Locate the cell with the specified text and output its [X, Y] center coordinate. 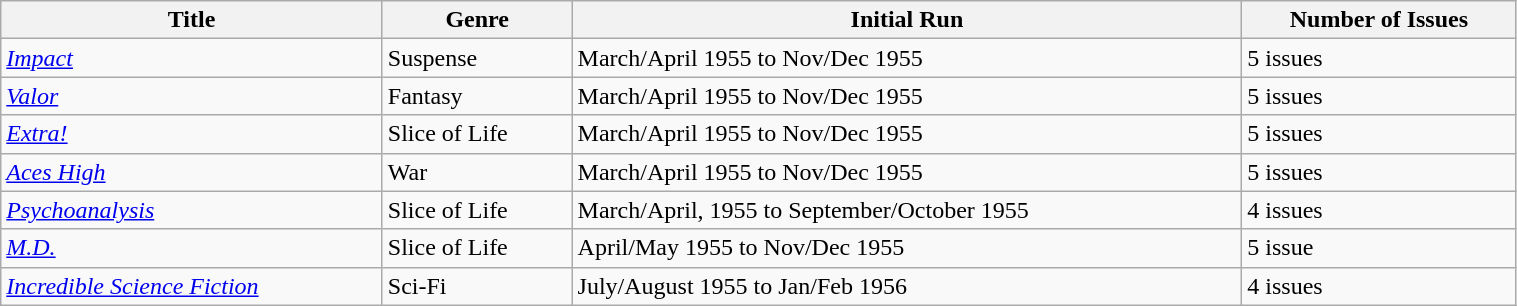
Fantasy [477, 96]
Incredible Science Fiction [192, 286]
Suspense [477, 58]
Genre [477, 20]
M.D. [192, 248]
April/May 1955 to Nov/Dec 1955 [907, 248]
Sci-Fi [477, 286]
July/August 1955 to Jan/Feb 1956 [907, 286]
5 issue [1379, 248]
Number of Issues [1379, 20]
Aces High [192, 172]
Impact [192, 58]
Title [192, 20]
Extra! [192, 134]
March/April, 1955 to September/October 1955 [907, 210]
Valor [192, 96]
Psychoanalysis [192, 210]
Initial Run [907, 20]
War [477, 172]
